Output the (x, y) coordinate of the center of the cell containing the given text.  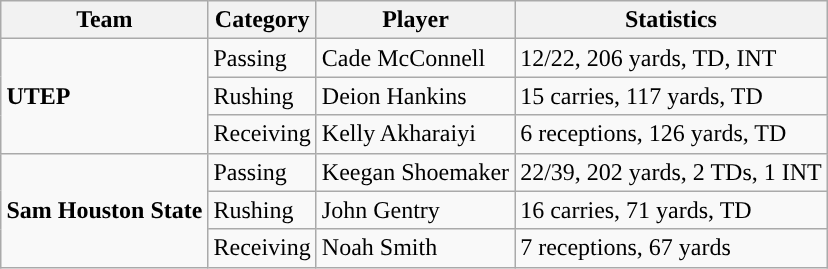
John Gentry (415, 210)
Keegan Shoemaker (415, 172)
15 carries, 117 yards, TD (672, 96)
Kelly Akharaiyi (415, 134)
16 carries, 71 yards, TD (672, 210)
UTEP (104, 96)
7 receptions, 67 yards (672, 248)
Team (104, 20)
Noah Smith (415, 248)
Sam Houston State (104, 210)
12/22, 206 yards, TD, INT (672, 58)
Player (415, 20)
Statistics (672, 20)
22/39, 202 yards, 2 TDs, 1 INT (672, 172)
Cade McConnell (415, 58)
6 receptions, 126 yards, TD (672, 134)
Deion Hankins (415, 96)
Category (262, 20)
